From the cell containing the given text, extract its center point as [x, y] coordinate. 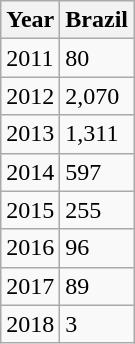
1,311 [97, 134]
255 [97, 210]
2016 [30, 248]
597 [97, 172]
89 [97, 286]
2017 [30, 286]
2013 [30, 134]
2,070 [97, 96]
96 [97, 248]
80 [97, 58]
2014 [30, 172]
3 [97, 324]
2012 [30, 96]
2015 [30, 210]
Year [30, 20]
Brazil [97, 20]
2018 [30, 324]
2011 [30, 58]
